Locate the cell with the specified text and output its (x, y) center coordinate. 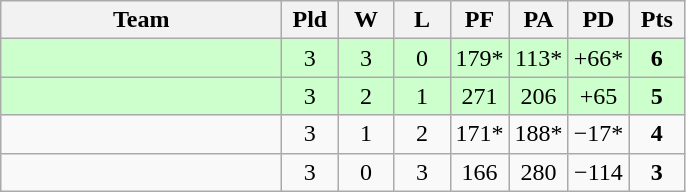
+65 (598, 96)
188* (538, 134)
179* (480, 58)
−17* (598, 134)
Pts (657, 20)
Pld (310, 20)
271 (480, 96)
171* (480, 134)
L (422, 20)
280 (538, 172)
PF (480, 20)
Team (142, 20)
206 (538, 96)
PD (598, 20)
166 (480, 172)
−114 (598, 172)
W (366, 20)
113* (538, 58)
5 (657, 96)
4 (657, 134)
6 (657, 58)
+66* (598, 58)
PA (538, 20)
